Output the [X, Y] coordinate of the center of the cell containing the given text.  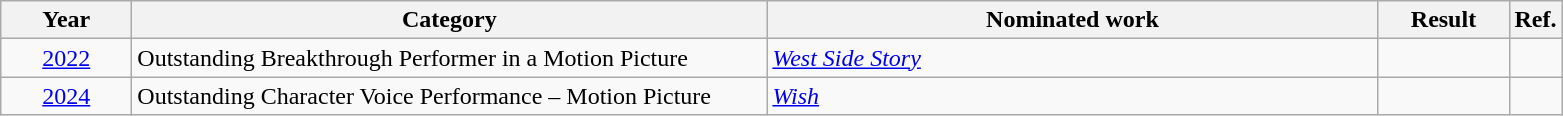
Outstanding Breakthrough Performer in a Motion Picture [450, 58]
West Side Story [1072, 58]
2022 [66, 58]
Ref. [1536, 20]
Result [1444, 20]
2024 [66, 96]
Category [450, 20]
Wish [1072, 96]
Outstanding Character Voice Performance – Motion Picture [450, 96]
Nominated work [1072, 20]
Year [66, 20]
